Return the (X, Y) coordinate for the center point of the cell that contains the specified text.  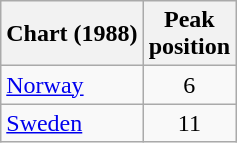
Peakposition (189, 34)
Chart (1988) (72, 34)
6 (189, 85)
11 (189, 123)
Sweden (72, 123)
Norway (72, 85)
